Pinpoint the cell where the given text exists, returning its (x, y) midpoint coordinate. 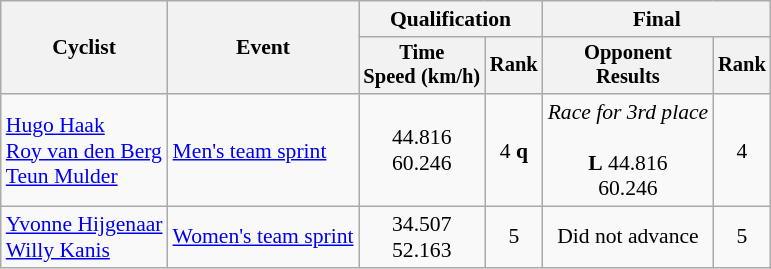
Final (657, 19)
Hugo HaakRoy van den BergTeun Mulder (84, 150)
Race for 3rd placeL 44.81660.246 (628, 150)
Event (264, 48)
Qualification (450, 19)
OpponentResults (628, 66)
Women's team sprint (264, 238)
Yvonne HijgenaarWilly Kanis (84, 238)
34.50752.163 (422, 238)
TimeSpeed (km/h) (422, 66)
4 (742, 150)
Men's team sprint (264, 150)
Did not advance (628, 238)
Cyclist (84, 48)
4 q (514, 150)
44.81660.246 (422, 150)
